Extract the (X, Y) coordinate from the center of the cell holding the provided text.  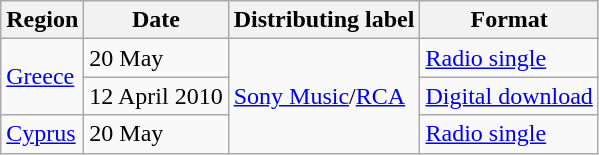
Greece (42, 77)
Date (156, 20)
12 April 2010 (156, 96)
Cyprus (42, 134)
Region (42, 20)
Digital download (509, 96)
Format (509, 20)
Distributing label (324, 20)
Sony Music/RCA (324, 96)
